Identify which cell holds the provided text, then report its [x, y] central coordinate. 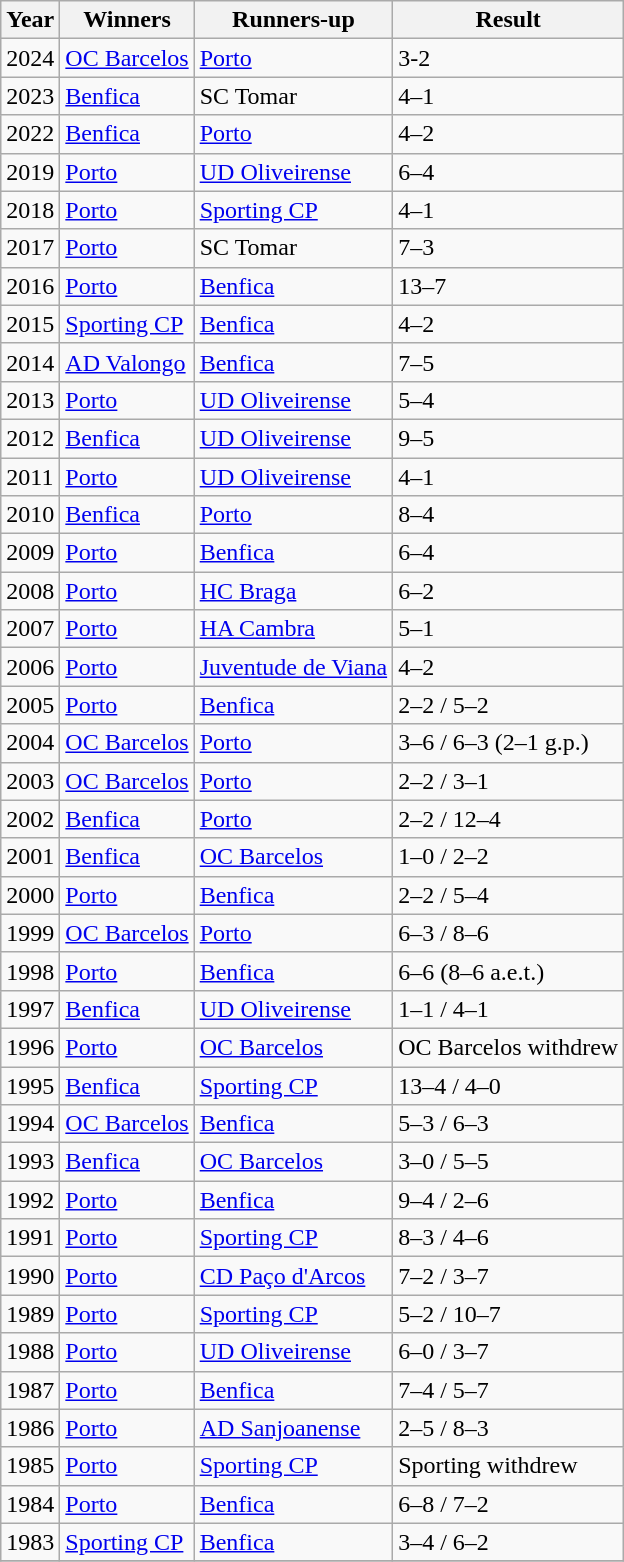
9–4 / 2–6 [508, 1200]
2002 [30, 819]
3–0 / 5–5 [508, 1162]
2017 [30, 248]
1997 [30, 1009]
Winners [127, 20]
2009 [30, 553]
2015 [30, 324]
5–3 / 6–3 [508, 1124]
8–3 / 4–6 [508, 1238]
2000 [30, 895]
2016 [30, 286]
1989 [30, 1314]
6–6 (8–6 a.e.t.) [508, 971]
7–2 / 3–7 [508, 1276]
13–4 / 4–0 [508, 1085]
2003 [30, 781]
7–3 [508, 248]
2019 [30, 172]
CD Paço d'Arcos [293, 1276]
3–6 / 6–3 (2–1 g.p.) [508, 743]
2006 [30, 667]
Runners-up [293, 20]
1995 [30, 1085]
13–7 [508, 286]
HA Cambra [293, 629]
8–4 [508, 515]
2–2 / 3–1 [508, 781]
2–5 / 8–3 [508, 1428]
Result [508, 20]
2010 [30, 515]
1986 [30, 1428]
1998 [30, 971]
1985 [30, 1466]
2005 [30, 705]
6–3 / 8–6 [508, 933]
Year [30, 20]
AD Sanjoanense [293, 1428]
7–5 [508, 362]
2007 [30, 629]
2–2 / 5–4 [508, 895]
2024 [30, 58]
2004 [30, 743]
6–0 / 3–7 [508, 1352]
1991 [30, 1238]
2014 [30, 362]
Juventude de Viana [293, 667]
HC Braga [293, 591]
2012 [30, 438]
9–5 [508, 438]
6–8 / 7–2 [508, 1504]
1992 [30, 1200]
1983 [30, 1542]
2001 [30, 857]
7–4 / 5–7 [508, 1390]
2023 [30, 96]
3-2 [508, 58]
1984 [30, 1504]
2022 [30, 134]
1–0 / 2–2 [508, 857]
1987 [30, 1390]
AD Valongo [127, 362]
1999 [30, 933]
2008 [30, 591]
2011 [30, 477]
2013 [30, 400]
5–2 / 10–7 [508, 1314]
1988 [30, 1352]
5–4 [508, 400]
6–2 [508, 591]
2018 [30, 210]
1996 [30, 1047]
1–1 / 4–1 [508, 1009]
2–2 / 5–2 [508, 705]
3–4 / 6–2 [508, 1542]
1993 [30, 1162]
Sporting withdrew [508, 1466]
2–2 / 12–4 [508, 819]
5–1 [508, 629]
OC Barcelos withdrew [508, 1047]
1994 [30, 1124]
1990 [30, 1276]
